Output the [X, Y] coordinate of the center of the cell containing the given text.  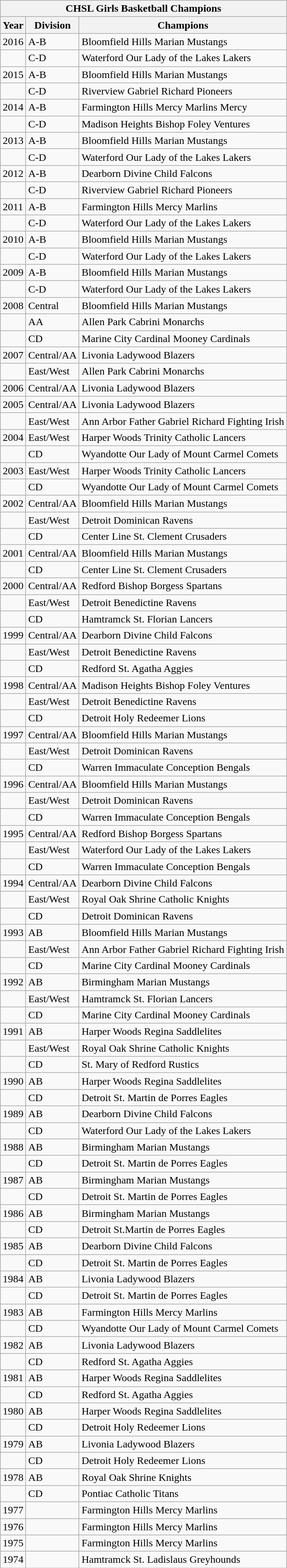
2008 [13, 306]
2006 [13, 388]
Royal Oak Shrine Knights [183, 1477]
AA [53, 322]
2015 [13, 75]
1983 [13, 1312]
2003 [13, 470]
Hamtramck St. Ladislaus Greyhounds [183, 1560]
2009 [13, 273]
1996 [13, 784]
1977 [13, 1510]
1978 [13, 1477]
1986 [13, 1213]
2005 [13, 404]
1988 [13, 1147]
1981 [13, 1378]
1984 [13, 1279]
1995 [13, 834]
Detroit St.Martin de Porres Eagles [183, 1229]
2012 [13, 173]
Pontiac Catholic Titans [183, 1493]
1992 [13, 982]
1980 [13, 1411]
2001 [13, 553]
1991 [13, 1032]
Year [13, 25]
Central [53, 306]
2010 [13, 240]
1985 [13, 1246]
2000 [13, 586]
Farmington Hills Mercy Marlins Mercy [183, 108]
St. Mary of Redford Rustics [183, 1065]
Champions [183, 25]
1993 [13, 932]
2011 [13, 207]
1974 [13, 1560]
1979 [13, 1444]
1997 [13, 735]
1994 [13, 883]
1976 [13, 1526]
1989 [13, 1114]
2007 [13, 355]
2013 [13, 140]
CHSL Girls Basketball Champions [144, 9]
1982 [13, 1345]
1998 [13, 685]
2014 [13, 108]
1990 [13, 1081]
Division [53, 25]
2016 [13, 42]
1987 [13, 1180]
1999 [13, 636]
2004 [13, 437]
1975 [13, 1543]
2002 [13, 504]
